Detect which cell encompasses the target text, then output its (x, y) center coordinate. 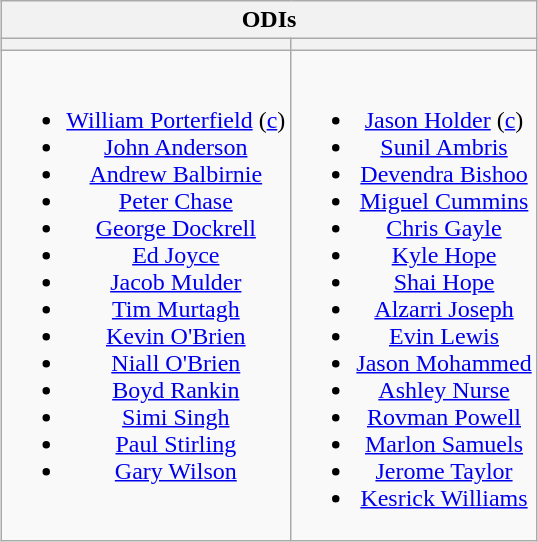
ODIs (269, 20)
